Output the [X, Y] coordinate of the center of the cell containing the given text.  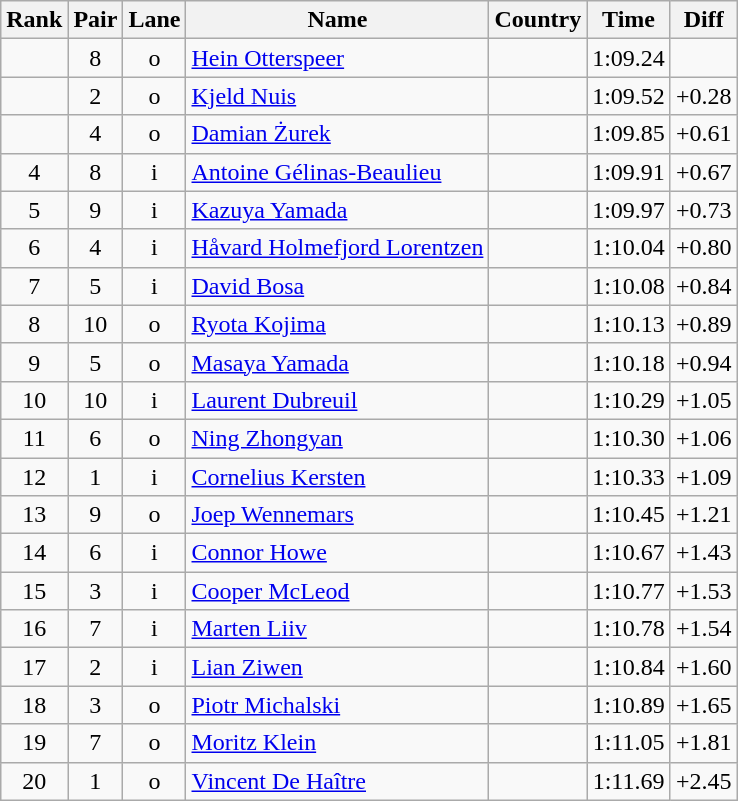
Damian Żurek [338, 134]
+1.43 [704, 553]
Ning Zhongyan [338, 438]
+0.94 [704, 362]
Håvard Holmefjord Lorentzen [338, 248]
Piotr Michalski [338, 705]
Kjeld Nuis [338, 96]
+0.28 [704, 96]
+0.89 [704, 324]
Hein Otterspeer [338, 58]
+1.53 [704, 591]
1:10.45 [629, 515]
1:10.30 [629, 438]
1:09.97 [629, 210]
+1.09 [704, 477]
1:11.69 [629, 781]
+1.05 [704, 400]
+1.06 [704, 438]
Lane [154, 20]
Lian Ziwen [338, 667]
Marten Liiv [338, 629]
1:09.52 [629, 96]
+0.67 [704, 172]
14 [34, 553]
Antoine Gélinas-Beaulieu [338, 172]
18 [34, 705]
1:10.18 [629, 362]
12 [34, 477]
1:09.85 [629, 134]
Kazuya Yamada [338, 210]
1:10.67 [629, 553]
David Bosa [338, 286]
13 [34, 515]
20 [34, 781]
Connor Howe [338, 553]
+1.65 [704, 705]
1:11.05 [629, 743]
1:10.08 [629, 286]
+0.84 [704, 286]
Vincent De Haître [338, 781]
Country [538, 20]
1:10.33 [629, 477]
1:10.77 [629, 591]
1:10.84 [629, 667]
Laurent Dubreuil [338, 400]
Pair [96, 20]
Cooper McLeod [338, 591]
17 [34, 667]
+1.54 [704, 629]
+0.73 [704, 210]
1:10.04 [629, 248]
Moritz Klein [338, 743]
Time [629, 20]
Cornelius Kersten [338, 477]
Joep Wennemars [338, 515]
1:10.78 [629, 629]
Diff [704, 20]
+1.21 [704, 515]
1:10.13 [629, 324]
1:10.29 [629, 400]
16 [34, 629]
+1.81 [704, 743]
+2.45 [704, 781]
1:09.24 [629, 58]
+0.61 [704, 134]
19 [34, 743]
+0.80 [704, 248]
+1.60 [704, 667]
Ryota Kojima [338, 324]
1:10.89 [629, 705]
Name [338, 20]
Masaya Yamada [338, 362]
Rank [34, 20]
11 [34, 438]
1:09.91 [629, 172]
15 [34, 591]
